Pinpoint the cell where the given text exists, returning its [x, y] midpoint coordinate. 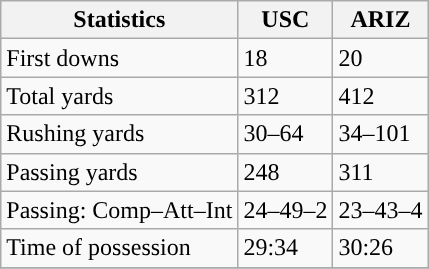
Statistics [120, 20]
Total yards [120, 96]
Passing: Comp–Att–Int [120, 210]
Rushing yards [120, 134]
412 [380, 96]
24–49–2 [286, 210]
ARIZ [380, 20]
Time of possession [120, 248]
Passing yards [120, 172]
30:26 [380, 248]
23–43–4 [380, 210]
34–101 [380, 134]
312 [286, 96]
311 [380, 172]
First downs [120, 58]
USC [286, 20]
20 [380, 58]
30–64 [286, 134]
18 [286, 58]
248 [286, 172]
29:34 [286, 248]
